From the cell containing the given text, extract its center point as (X, Y) coordinate. 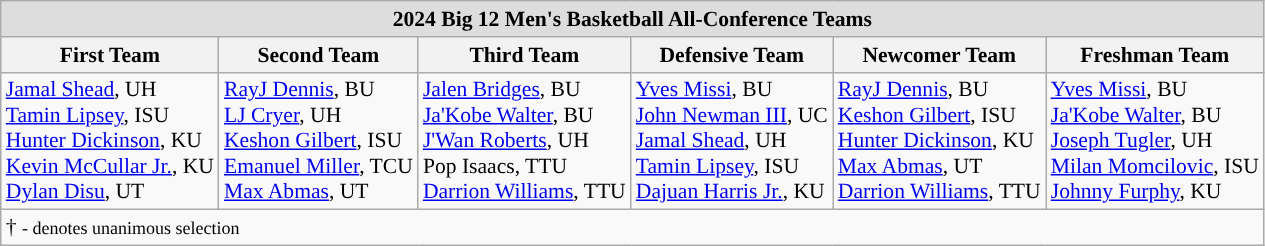
Yves Missi, BUJa'Kobe Walter, BUJoseph Tugler, UHMilan Momcilovic, ISUJohnny Furphy, KU (1155, 141)
Defensive Team (732, 55)
Jalen Bridges, BUJa'Kobe Walter, BUJ'Wan Roberts, UHPop Isaacs, TTUDarrion Williams, TTU (524, 141)
Freshman Team (1155, 55)
† - denotes unanimous selection (632, 228)
Yves Missi, BUJohn Newman III, UCJamal Shead, UHTamin Lipsey, ISUDajuan Harris Jr., KU (732, 141)
Third Team (524, 55)
RayJ Dennis, BULJ Cryer, UHKeshon Gilbert, ISUEmanuel Miller, TCUMax Abmas, UT (318, 141)
Jamal Shead, UHTamin Lipsey, ISUHunter Dickinson, KUKevin McCullar Jr., KUDylan Disu, UT (110, 141)
Newcomer Team (940, 55)
Second Team (318, 55)
2024 Big 12 Men's Basketball All-Conference Teams (632, 19)
First Team (110, 55)
RayJ Dennis, BUKeshon Gilbert, ISUHunter Dickinson, KUMax Abmas, UTDarrion Williams, TTU (940, 141)
